Pinpoint the cell where the given text exists, returning its [x, y] midpoint coordinate. 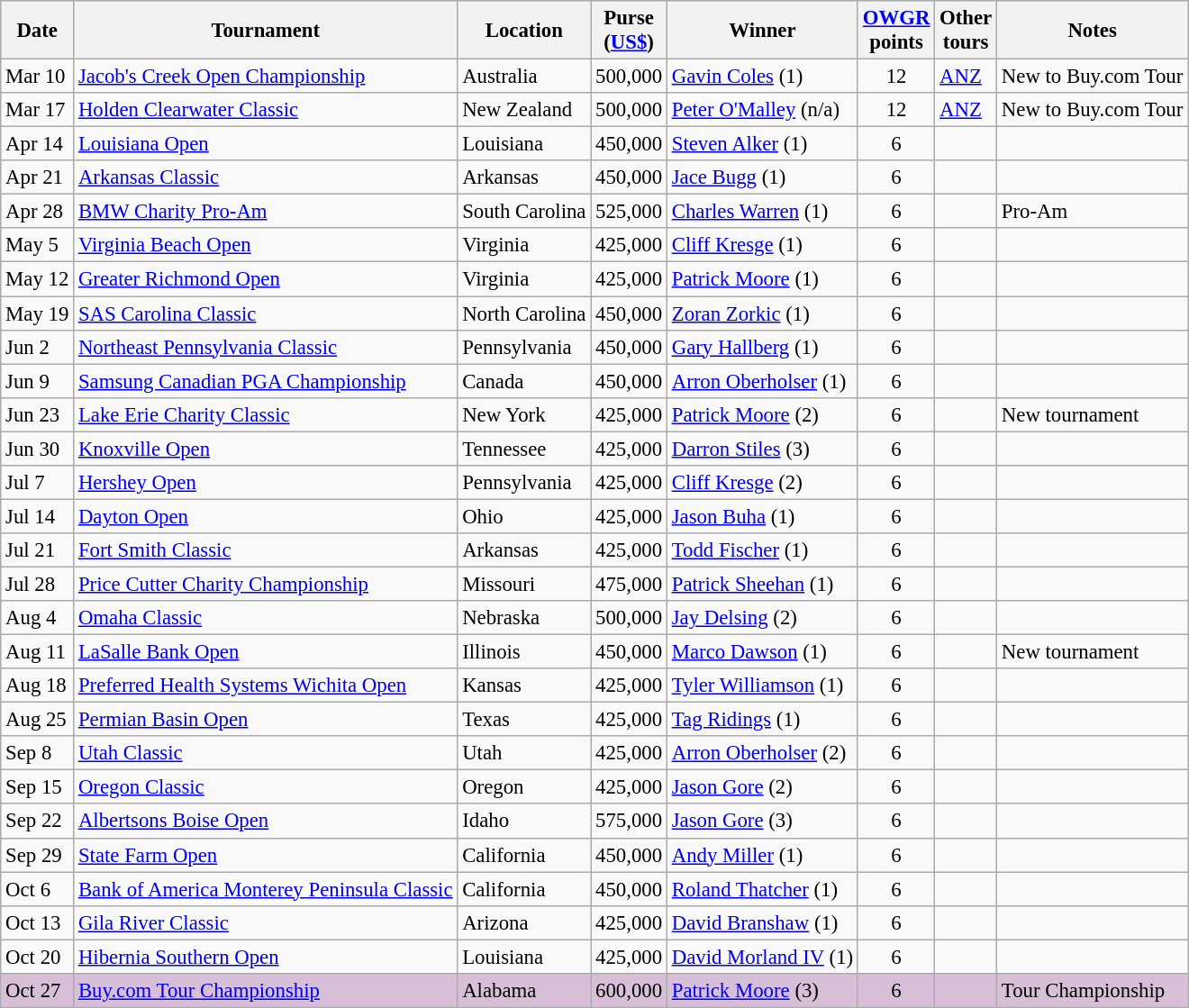
Arkansas Classic [266, 177]
Jacob's Creek Open Championship [266, 77]
Apr 14 [38, 144]
Virginia Beach Open [266, 246]
Fort Smith Classic [266, 550]
Tournament [266, 31]
600,000 [629, 991]
Andy Miller (1) [762, 855]
South Carolina [524, 212]
Othertours [966, 31]
Idaho [524, 822]
David Branshaw (1) [762, 922]
Hershey Open [266, 483]
Patrick Moore (2) [762, 414]
575,000 [629, 822]
Sep 15 [38, 787]
Aug 11 [38, 652]
Pro-Am [1093, 212]
Utah Classic [266, 753]
Jul 14 [38, 516]
Utah [524, 753]
State Farm Open [266, 855]
OWGRpoints [895, 31]
Gary Hallberg (1) [762, 347]
Arron Oberholser (1) [762, 381]
Holden Clearwater Classic [266, 110]
Gila River Classic [266, 922]
LaSalle Bank Open [266, 652]
Jun 2 [38, 347]
Peter O'Malley (n/a) [762, 110]
Sep 22 [38, 822]
Alabama [524, 991]
Oct 27 [38, 991]
Jace Bugg (1) [762, 177]
Darron Stiles (3) [762, 449]
Ohio [524, 516]
Winner [762, 31]
May 5 [38, 246]
Illinois [524, 652]
Louisiana Open [266, 144]
David Morland IV (1) [762, 957]
Bank of America Monterey Peninsula Classic [266, 889]
Patrick Moore (3) [762, 991]
Purse(US$) [629, 31]
Sep 29 [38, 855]
Oregon Classic [266, 787]
Jul 7 [38, 483]
Mar 17 [38, 110]
Aug 4 [38, 618]
Jun 23 [38, 414]
Oct 6 [38, 889]
SAS Carolina Classic [266, 313]
Nebraska [524, 618]
Samsung Canadian PGA Championship [266, 381]
Dayton Open [266, 516]
Apr 28 [38, 212]
Oct 20 [38, 957]
Price Cutter Charity Championship [266, 584]
New Zealand [524, 110]
Jason Buha (1) [762, 516]
Steven Alker (1) [762, 144]
Marco Dawson (1) [762, 652]
Preferred Health Systems Wichita Open [266, 686]
Jun 9 [38, 381]
Australia [524, 77]
Cliff Kresge (2) [762, 483]
Patrick Moore (1) [762, 279]
Greater Richmond Open [266, 279]
Jul 28 [38, 584]
Zoran Zorkic (1) [762, 313]
Jun 30 [38, 449]
Texas [524, 720]
Mar 10 [38, 77]
Albertsons Boise Open [266, 822]
May 12 [38, 279]
Tyler Williamson (1) [762, 686]
Jason Gore (2) [762, 787]
475,000 [629, 584]
Roland Thatcher (1) [762, 889]
Arizona [524, 922]
Tag Ridings (1) [762, 720]
Oregon [524, 787]
Canada [524, 381]
Missouri [524, 584]
Kansas [524, 686]
Aug 25 [38, 720]
New York [524, 414]
BMW Charity Pro-Am [266, 212]
Hibernia Southern Open [266, 957]
Jul 21 [38, 550]
Permian Basin Open [266, 720]
Jay Delsing (2) [762, 618]
Northeast Pennsylvania Classic [266, 347]
Oct 13 [38, 922]
Omaha Classic [266, 618]
Aug 18 [38, 686]
Arron Oberholser (2) [762, 753]
Lake Erie Charity Classic [266, 414]
Cliff Kresge (1) [762, 246]
Jason Gore (3) [762, 822]
Charles Warren (1) [762, 212]
Notes [1093, 31]
May 19 [38, 313]
Sep 8 [38, 753]
Apr 21 [38, 177]
Tennessee [524, 449]
North Carolina [524, 313]
Tour Championship [1093, 991]
525,000 [629, 212]
Gavin Coles (1) [762, 77]
Date [38, 31]
Buy.com Tour Championship [266, 991]
Todd Fischer (1) [762, 550]
Patrick Sheehan (1) [762, 584]
Location [524, 31]
Knoxville Open [266, 449]
